Return (x, y) of the center of cell containing provided text 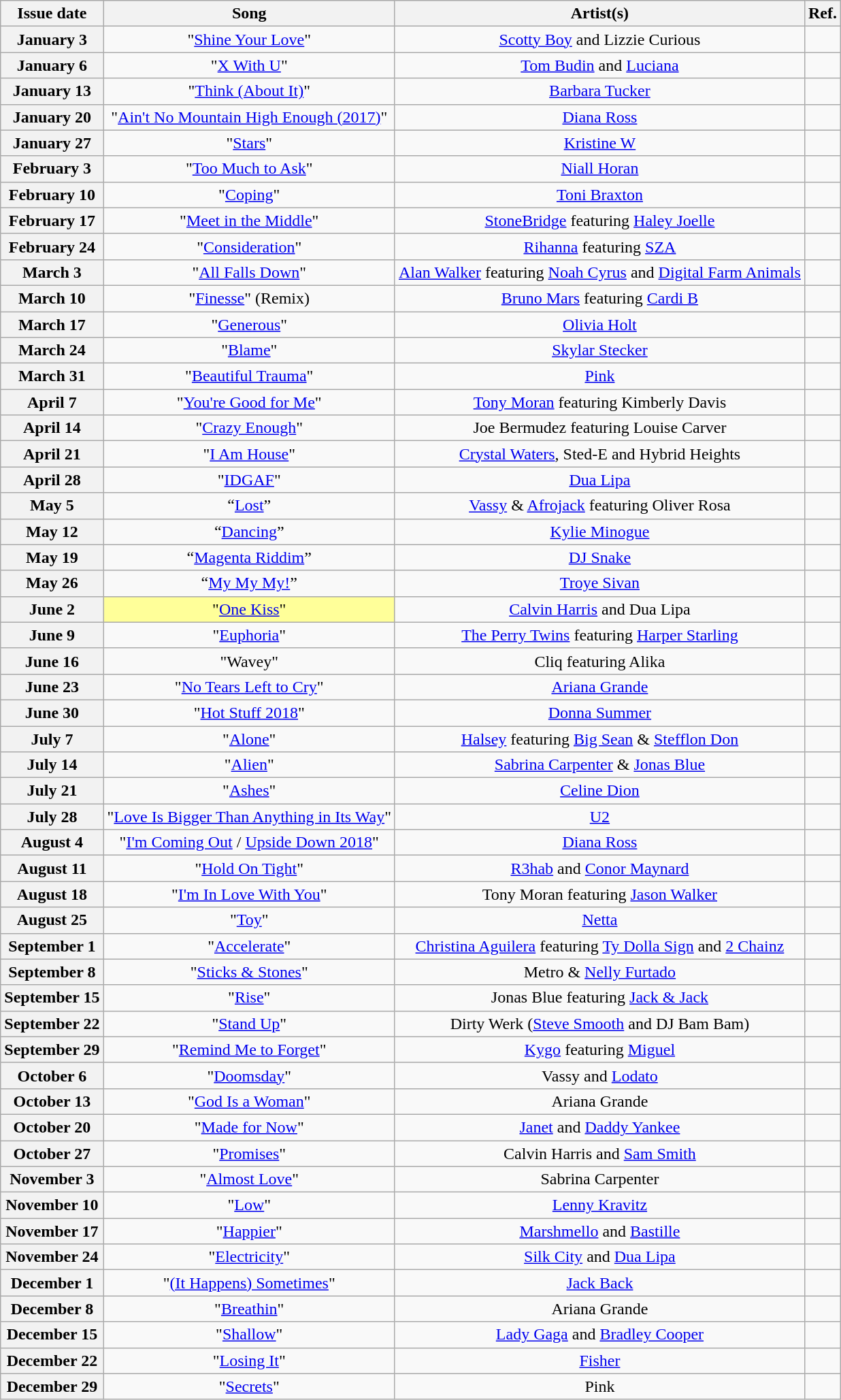
"You're Good for Me" (249, 402)
Niall Horan (599, 169)
Kylie Minogue (599, 532)
November 17 (52, 1231)
Kygo featuring Miguel (599, 1049)
Tom Budin and Luciana (599, 65)
September 15 (52, 998)
R3hab and Conor Maynard (599, 868)
"Stand Up" (249, 1024)
Alan Walker featuring Noah Cyrus and Digital Farm Animals (599, 272)
March 3 (52, 272)
"Remind Me to Forget" (249, 1049)
October 27 (52, 1154)
"Meet in the Middle" (249, 221)
February 10 (52, 195)
September 29 (52, 1049)
Janet and Daddy Yankee (599, 1127)
"Sticks & Stones" (249, 972)
November 10 (52, 1205)
"Alien" (249, 765)
"I Am House" (249, 454)
November 3 (52, 1179)
"Doomsday" (249, 1075)
Metro & Nelly Furtado (599, 972)
"Think (About It)" (249, 91)
Joe Bermudez featuring Louise Carver (599, 428)
"One Kiss" (249, 609)
January 27 (52, 143)
December 8 (52, 1309)
July 7 (52, 738)
"God Is a Woman" (249, 1101)
"All Falls Down" (249, 272)
Troye Sivan (599, 583)
March 17 (52, 325)
Sabrina Carpenter (599, 1179)
January 6 (52, 65)
Marshmello and Bastille (599, 1231)
"Coping" (249, 195)
Halsey featuring Big Sean & Stefflon Don (599, 738)
Ref. (822, 14)
"Shine Your Love" (249, 39)
"Electricity" (249, 1257)
"Consideration" (249, 246)
"Accelerate" (249, 946)
“Dancing” (249, 532)
"Rise" (249, 998)
June 30 (52, 713)
"Low" (249, 1205)
StoneBridge featuring Haley Joelle (599, 221)
"Love Is Bigger Than Anything in Its Way" (249, 817)
"Generous" (249, 325)
"Almost Love" (249, 1179)
December 22 (52, 1361)
"Made for Now" (249, 1127)
"I'm In Love With You" (249, 894)
June 16 (52, 661)
May 12 (52, 532)
Calvin Harris and Dua Lipa (599, 609)
"Losing It" (249, 1361)
Dua Lipa (599, 480)
Silk City and Dua Lipa (599, 1257)
August 18 (52, 894)
Bruno Mars featuring Cardi B (599, 298)
May 19 (52, 557)
Kristine W (599, 143)
April 14 (52, 428)
Lenny Kravitz (599, 1205)
"Stars" (249, 143)
Artist(s) (599, 14)
"Beautiful Trauma" (249, 376)
Jonas Blue featuring Jack & Jack (599, 998)
Vassy & Afrojack featuring Oliver Rosa (599, 506)
"IDGAF" (249, 480)
“Magenta Riddim” (249, 557)
February 17 (52, 221)
Olivia Holt (599, 325)
March 10 (52, 298)
"Finesse" (Remix) (249, 298)
May 5 (52, 506)
February 3 (52, 169)
Donna Summer (599, 713)
"I'm Coming Out / Upside Down 2018" (249, 843)
October 13 (52, 1101)
Issue date (52, 14)
January 20 (52, 117)
April 28 (52, 480)
August 11 (52, 868)
Sabrina Carpenter & Jonas Blue (599, 765)
Tony Moran featuring Jason Walker (599, 894)
July 21 (52, 791)
October 20 (52, 1127)
Fisher (599, 1361)
“My My My!” (249, 583)
December 15 (52, 1335)
U2 (599, 817)
July 28 (52, 817)
Vassy and Lodato (599, 1075)
"Blame" (249, 351)
December 1 (52, 1283)
"(It Happens) Sometimes" (249, 1283)
"Ain't No Mountain High Enough (2017)" (249, 117)
"Promises" (249, 1154)
"Happier" (249, 1231)
"Too Much to Ask" (249, 169)
"Secrets" (249, 1386)
Celine Dion (599, 791)
April 7 (52, 402)
October 6 (52, 1075)
Rihanna featuring SZA (599, 246)
Crystal Waters, Sted-E and Hybrid Heights (599, 454)
"Euphoria" (249, 635)
"Wavey" (249, 661)
"Breathin" (249, 1309)
Barbara Tucker (599, 91)
Toni Braxton (599, 195)
Cliq featuring Alika (599, 661)
Christina Aguilera featuring Ty Dolla Sign and 2 Chainz (599, 946)
"Hold On Tight" (249, 868)
"Hot Stuff 2018" (249, 713)
November 24 (52, 1257)
"Shallow" (249, 1335)
"No Tears Left to Cry" (249, 687)
September 1 (52, 946)
September 8 (52, 972)
Netta (599, 920)
"X With U" (249, 65)
May 26 (52, 583)
Scotty Boy and Lizzie Curious (599, 39)
Song (249, 14)
March 24 (52, 351)
Jack Back (599, 1283)
Skylar Stecker (599, 351)
September 22 (52, 1024)
DJ Snake (599, 557)
Lady Gaga and Bradley Cooper (599, 1335)
The Perry Twins featuring Harper Starling (599, 635)
April 21 (52, 454)
February 24 (52, 246)
Tony Moran featuring Kimberly Davis (599, 402)
"Crazy Enough" (249, 428)
"Alone" (249, 738)
December 29 (52, 1386)
Calvin Harris and Sam Smith (599, 1154)
August 4 (52, 843)
"Toy" (249, 920)
"Ashes" (249, 791)
January 3 (52, 39)
August 25 (52, 920)
June 23 (52, 687)
June 2 (52, 609)
March 31 (52, 376)
January 13 (52, 91)
July 14 (52, 765)
June 9 (52, 635)
Dirty Werk (Steve Smooth and DJ Bam Bam) (599, 1024)
“Lost” (249, 506)
